Detect which cell encompasses the target text, then output its [X, Y] center coordinate. 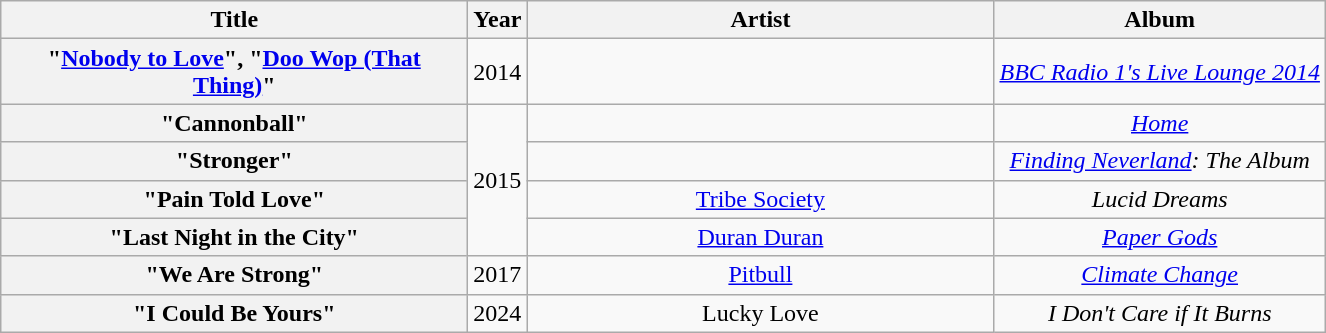
Home [1160, 123]
"Last Night in the City" [234, 237]
"We Are Strong" [234, 275]
"Nobody to Love", "Doo Wop (That Thing)" [234, 72]
"Pain Told Love" [234, 199]
Year [498, 20]
"Stronger" [234, 161]
2014 [498, 72]
Climate Change [1160, 275]
Title [234, 20]
Tribe Society [760, 199]
Artist [760, 20]
2015 [498, 180]
Album [1160, 20]
2017 [498, 275]
2024 [498, 313]
Pitbull [760, 275]
Lucky Love [760, 313]
Paper Gods [1160, 237]
I Don't Care if It Burns [1160, 313]
Lucid Dreams [1160, 199]
Finding Neverland: The Album [1160, 161]
BBC Radio 1's Live Lounge 2014 [1160, 72]
"Cannonball" [234, 123]
"I Could Be Yours" [234, 313]
Duran Duran [760, 237]
